Scan for the cell matching the given text and deliver its [X, Y] coordinate at center. 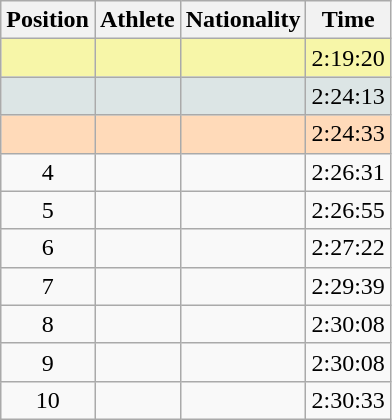
10 [48, 400]
7 [48, 286]
Position [48, 20]
2:27:22 [348, 248]
Time [348, 20]
4 [48, 172]
8 [48, 324]
5 [48, 210]
2:26:55 [348, 210]
Athlete [137, 20]
9 [48, 362]
2:19:20 [348, 58]
2:24:13 [348, 96]
2:26:31 [348, 172]
6 [48, 248]
Nationality [243, 20]
2:29:39 [348, 286]
2:30:33 [348, 400]
2:24:33 [348, 134]
